Return (x, y) of the center of cell containing provided text 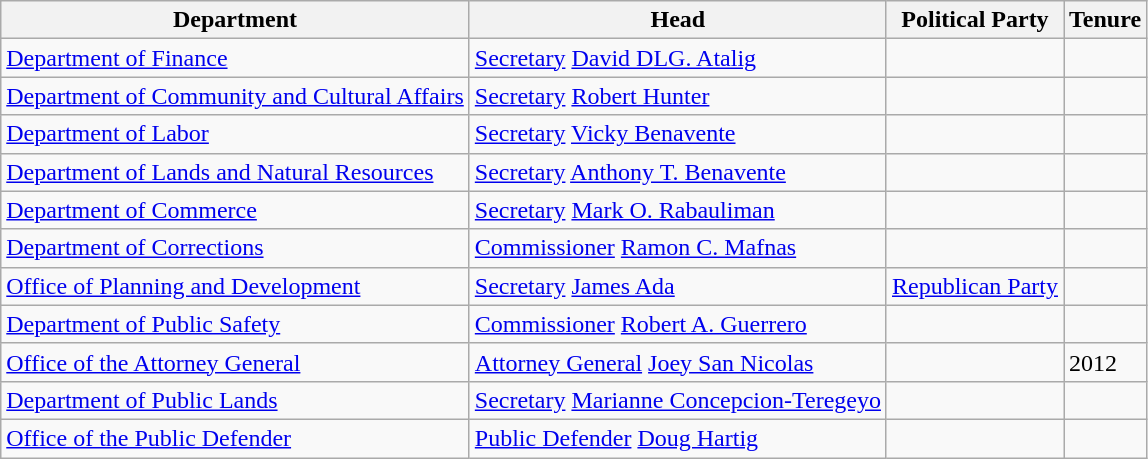
Office of the Attorney General (236, 362)
Department of Labor (236, 134)
Commissioner Robert A. Guerrero (678, 324)
Secretary Vicky Benavente (678, 134)
Public Defender Doug Hartig (678, 438)
Department of Corrections (236, 248)
2012 (1106, 362)
Secretary David DLG. Atalig (678, 58)
Secretary Anthony T. Benavente (678, 172)
Secretary Robert Hunter (678, 96)
Secretary James Ada (678, 286)
Office of Planning and Development (236, 286)
Tenure (1106, 20)
Office of the Public Defender (236, 438)
Department of Public Safety (236, 324)
Commissioner Ramon C. Mafnas (678, 248)
Political Party (974, 20)
Republican Party (974, 286)
Department (236, 20)
Attorney General Joey San Nicolas (678, 362)
Department of Lands and Natural Resources (236, 172)
Department of Public Lands (236, 400)
Secretary Marianne Concepcion-Teregeyo (678, 400)
Head (678, 20)
Department of Community and Cultural Affairs (236, 96)
Department of Finance (236, 58)
Secretary Mark O. Rabauliman (678, 210)
Department of Commerce (236, 210)
